For the text-containing cell, return its midpoint in [x, y] coordinate format. 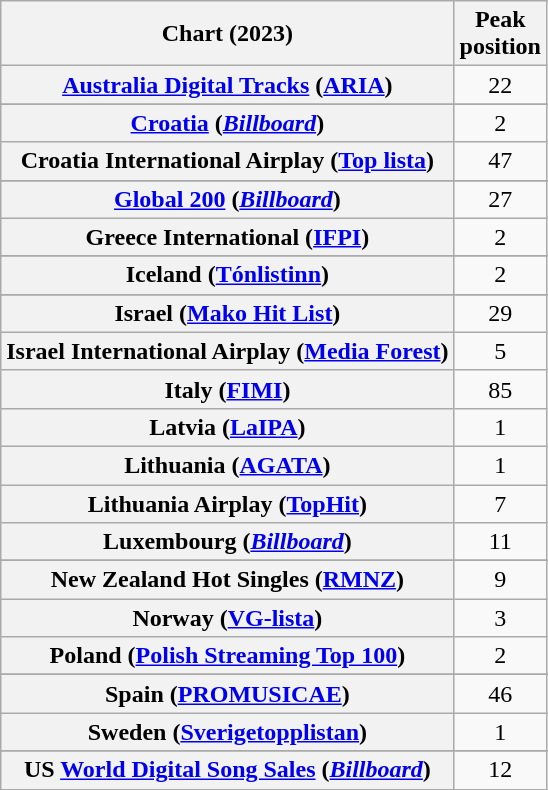
Israel International Airplay (Media Forest) [228, 351]
Australia Digital Tracks (ARIA) [228, 85]
Croatia (Billboard) [228, 123]
47 [500, 161]
3 [500, 618]
Greece International (IFPI) [228, 237]
Chart (2023) [228, 34]
Israel (Mako Hit List) [228, 313]
27 [500, 199]
Peakposition [500, 34]
12 [500, 770]
Latvia (LaIPA) [228, 427]
Lithuania Airplay (TopHit) [228, 503]
11 [500, 542]
7 [500, 503]
5 [500, 351]
New Zealand Hot Singles (RMNZ) [228, 580]
Sweden (Sverigetopplistan) [228, 732]
Luxembourg (Billboard) [228, 542]
22 [500, 85]
US World Digital Song Sales (Billboard) [228, 770]
Iceland (Tónlistinn) [228, 275]
Lithuania (AGATA) [228, 465]
Global 200 (Billboard) [228, 199]
85 [500, 389]
Italy (FIMI) [228, 389]
Croatia International Airplay (Top lista) [228, 161]
Poland (Polish Streaming Top 100) [228, 656]
9 [500, 580]
Norway (VG-lista) [228, 618]
46 [500, 694]
29 [500, 313]
Spain (PROMUSICAE) [228, 694]
